Detect which cell encompasses the target text, then output its [X, Y] center coordinate. 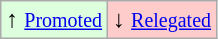
↑ Promoted [54, 20]
↓ Relegated [162, 20]
